Capture the cell that displays the provided text and extract its [X, Y] central coordinate. 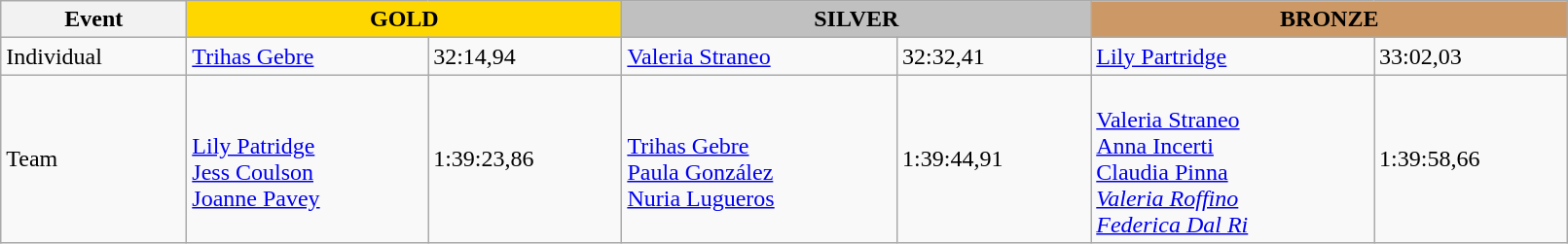
Valeria Straneo [759, 56]
GOLD [405, 19]
33:02,03 [1472, 56]
BRONZE [1330, 19]
32:14,94 [526, 56]
Lily Partridge [1232, 56]
32:32,41 [995, 56]
Event [93, 19]
Trihas Gebre Paula González Nuria Lugueros [759, 159]
Team [93, 159]
Valeria Straneo Anna Incerti Claudia Pinna Valeria Roffino Federica Dal Ri [1232, 159]
1:39:23,86 [526, 159]
Individual [93, 56]
1:39:58,66 [1472, 159]
Trihas Gebre [308, 56]
SILVER [857, 19]
Lily Patridge Jess Coulson Joanne Pavey [308, 159]
1:39:44,91 [995, 159]
